Scan for the cell matching the given text and deliver its (x, y) coordinate at center. 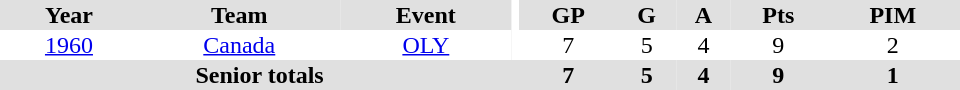
Canada (240, 45)
Senior totals (260, 75)
2 (893, 45)
Event (426, 15)
G (646, 15)
1960 (69, 45)
Pts (778, 15)
Year (69, 15)
Team (240, 15)
PIM (893, 15)
A (704, 15)
OLY (426, 45)
GP (568, 15)
1 (893, 75)
